Determine the (X, Y) coordinate at the center of the cell enclosing the given text.  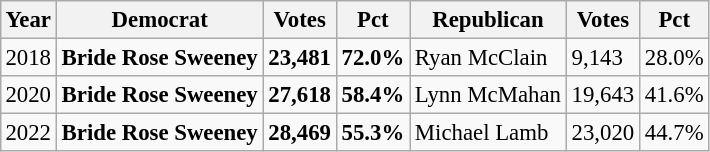
2018 (28, 57)
41.6% (674, 95)
23,020 (602, 133)
55.3% (372, 133)
27,618 (300, 95)
72.0% (372, 57)
Year (28, 20)
28,469 (300, 133)
23,481 (300, 57)
Democrat (160, 20)
Ryan McClain (488, 57)
28.0% (674, 57)
Lynn McMahan (488, 95)
58.4% (372, 95)
Michael Lamb (488, 133)
44.7% (674, 133)
Republican (488, 20)
2020 (28, 95)
2022 (28, 133)
19,643 (602, 95)
9,143 (602, 57)
